Detect which cell encompasses the target text, then output its [X, Y] center coordinate. 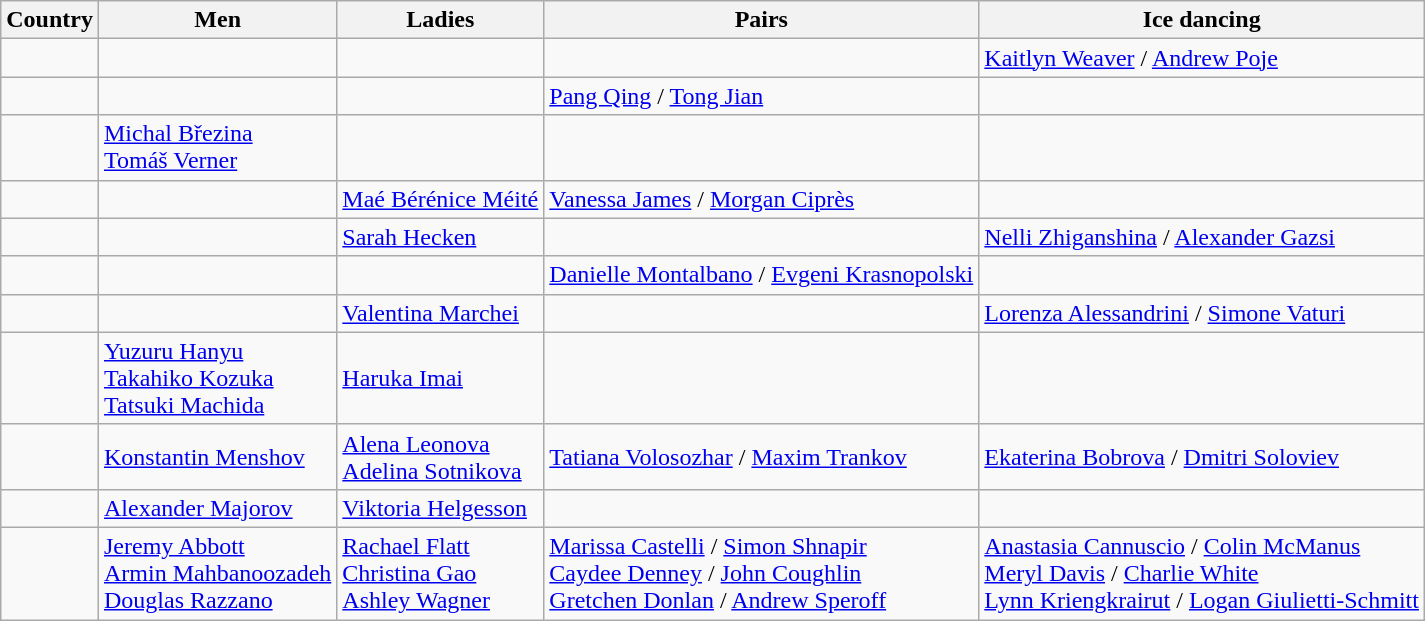
Kaitlyn Weaver / Andrew Poje [1202, 58]
Ice dancing [1202, 20]
Sarah Hecken [440, 237]
Anastasia Cannuscio / Colin McManus Meryl Davis / Charlie White Lynn Kriengkrairut / Logan Giulietti-Schmitt [1202, 573]
Haruka Imai [440, 378]
Vanessa James / Morgan Ciprès [762, 199]
Lorenza Alessandrini / Simone Vaturi [1202, 313]
Konstantin Menshov [217, 456]
Danielle Montalbano / Evgeni Krasnopolski [762, 275]
Men [217, 20]
Ekaterina Bobrova / Dmitri Soloviev [1202, 456]
Pairs [762, 20]
Jeremy Abbott Armin Mahbanoozadeh Douglas Razzano [217, 573]
Rachael Flatt Christina Gao Ashley Wagner [440, 573]
Marissa Castelli / Simon Shnapir Caydee Denney / John Coughlin Gretchen Donlan / Andrew Speroff [762, 573]
Alexander Majorov [217, 508]
Pang Qing / Tong Jian [762, 96]
Valentina Marchei [440, 313]
Nelli Zhiganshina / Alexander Gazsi [1202, 237]
Maé Bérénice Méité [440, 199]
Yuzuru Hanyu Takahiko Kozuka Tatsuki Machida [217, 378]
Country [50, 20]
Alena Leonova Adelina Sotnikova [440, 456]
Viktoria Helgesson [440, 508]
Ladies [440, 20]
Michal Březina Tomáš Verner [217, 148]
Tatiana Volosozhar / Maxim Trankov [762, 456]
